Determine the (x, y) coordinate at the center of the cell enclosing the given text.  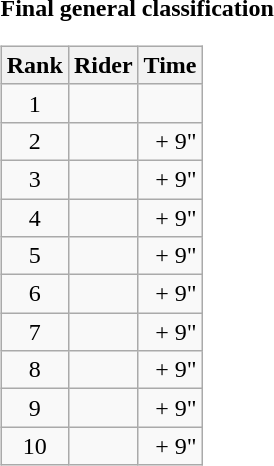
Time (170, 65)
6 (34, 294)
Rider (103, 65)
9 (34, 408)
Rank (34, 65)
8 (34, 370)
1 (34, 103)
10 (34, 446)
3 (34, 179)
5 (34, 256)
2 (34, 141)
7 (34, 332)
4 (34, 217)
